Pinpoint the cell where the given text exists, returning its (x, y) midpoint coordinate. 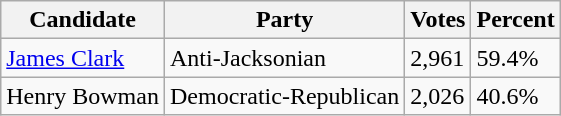
2,026 (438, 96)
Henry Bowman (83, 96)
59.4% (516, 58)
James Clark (83, 58)
Percent (516, 20)
Candidate (83, 20)
40.6% (516, 96)
Democratic-Republican (284, 96)
Votes (438, 20)
Party (284, 20)
Anti-Jacksonian (284, 58)
2,961 (438, 58)
